Locate the cell with the specified text and output its (x, y) center coordinate. 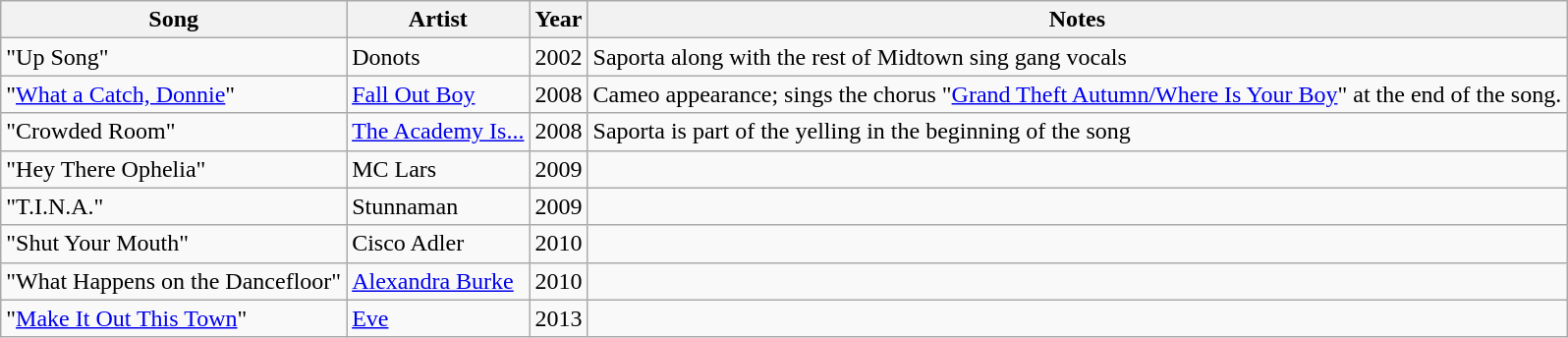
Alexandra Burke (438, 281)
Eve (438, 318)
Song (174, 20)
MC Lars (438, 169)
"Crowded Room" (174, 132)
2002 (558, 57)
Cameo appearance; sings the chorus "Grand Theft Autumn/Where Is Your Boy" at the end of the song. (1077, 94)
"T.I.N.A." (174, 206)
Saporta is part of the yelling in the beginning of the song (1077, 132)
Saporta along with the rest of Midtown sing gang vocals (1077, 57)
"Make It Out This Town" (174, 318)
"Hey There Ophelia" (174, 169)
Donots (438, 57)
Cisco Adler (438, 244)
Stunnaman (438, 206)
Year (558, 20)
"Up Song" (174, 57)
"What a Catch, Donnie" (174, 94)
Artist (438, 20)
2013 (558, 318)
"What Happens on the Dancefloor" (174, 281)
Fall Out Boy (438, 94)
The Academy Is... (438, 132)
"Shut Your Mouth" (174, 244)
Notes (1077, 20)
